Scan for the cell matching the given text and deliver its (X, Y) coordinate at center. 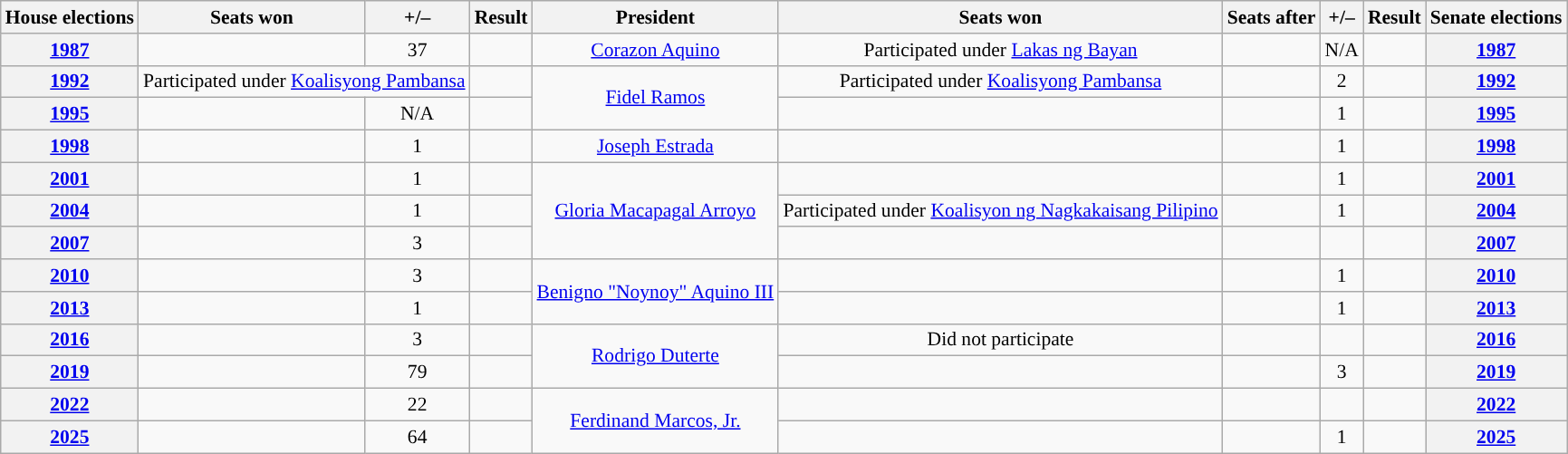
President (656, 17)
Participated under Lakas ng Bayan (1000, 50)
Seats after (1272, 17)
Joseph Estrada (656, 147)
64 (418, 437)
Fidel Ramos (656, 98)
Did not participate (1000, 340)
Senate elections (1496, 17)
Corazon Aquino (656, 50)
79 (418, 372)
Gloria Macapagal Arroyo (656, 210)
Rodrigo Duterte (656, 355)
Participated under Koalisyon ng Nagkakaisang Pilipino (1000, 211)
2 (1342, 82)
House elections (70, 17)
Ferdinand Marcos, Jr. (656, 420)
22 (418, 405)
37 (418, 50)
Benigno "Noynoy" Aquino III (656, 292)
